Return (X, Y) of the center of cell containing provided text 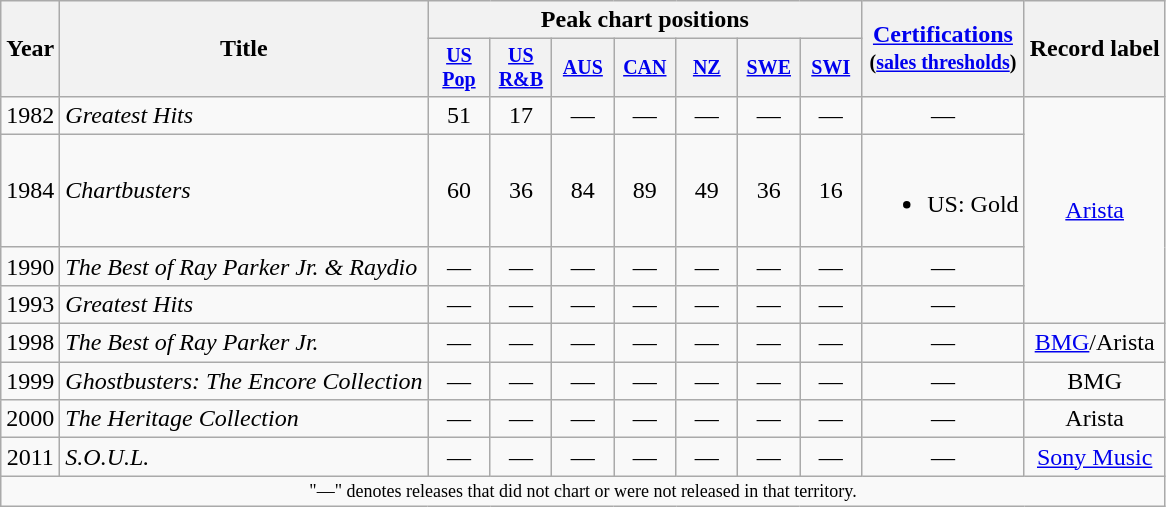
89 (645, 190)
60 (459, 190)
2000 (30, 419)
The Best of Ray Parker Jr. & Raydio (244, 266)
NZ (707, 68)
Year (30, 49)
USR&B (521, 68)
1990 (30, 266)
S.O.U.L. (244, 457)
1982 (30, 115)
SWE (769, 68)
1993 (30, 304)
1984 (30, 190)
1998 (30, 343)
2011 (30, 457)
84 (583, 190)
The Heritage Collection (244, 419)
US Pop (459, 68)
1999 (30, 381)
51 (459, 115)
Peak chart positions (645, 20)
Ghostbusters: The Encore Collection (244, 381)
17 (521, 115)
Chartbusters (244, 190)
Sony Music (1094, 457)
"—" denotes releases that did not chart or were not released in that territory. (583, 492)
Title (244, 49)
16 (831, 190)
49 (707, 190)
US: Gold (943, 190)
BMG (1094, 381)
The Best of Ray Parker Jr. (244, 343)
Record label (1094, 49)
Certifications(sales thresholds) (943, 49)
BMG/Arista (1094, 343)
SWI (831, 68)
AUS (583, 68)
CAN (645, 68)
